Extract the (x, y) coordinate from the center of the cell holding the provided text.  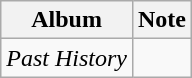
Album (67, 20)
Note (162, 20)
Past History (67, 58)
